Find where the given text appears and provide that cell's center as (x, y) coordinate. 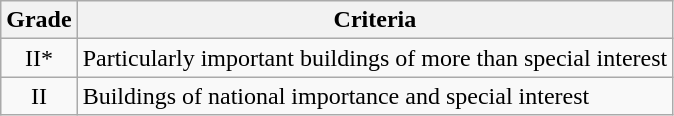
Grade (39, 20)
Criteria (375, 20)
Particularly important buildings of more than special interest (375, 58)
Buildings of national importance and special interest (375, 96)
II (39, 96)
II* (39, 58)
